Determine the [X, Y] coordinate at the center of the cell enclosing the given text.  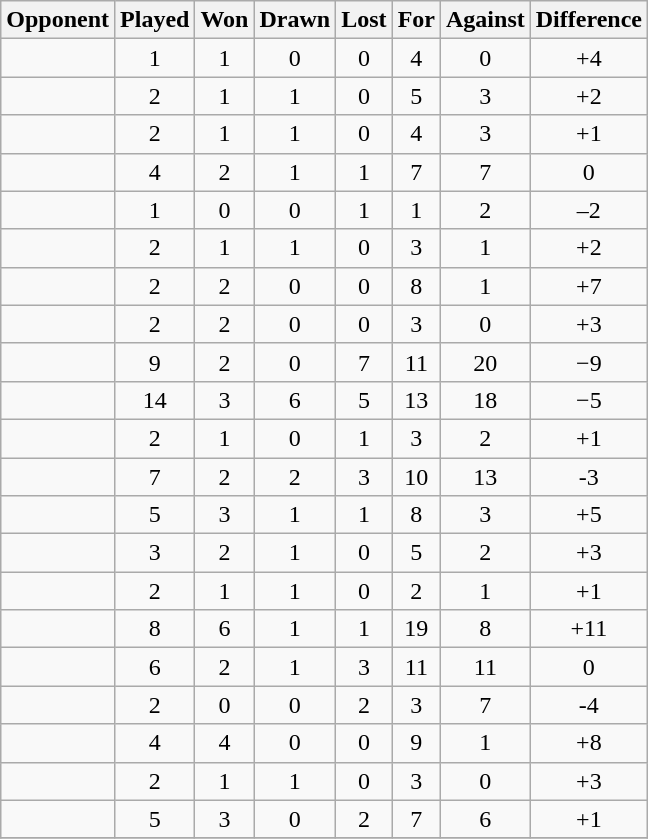
10 [416, 477]
Difference [588, 20]
-4 [588, 705]
+11 [588, 629]
+8 [588, 743]
+5 [588, 515]
14 [155, 400]
−9 [588, 362]
Won [224, 20]
–2 [588, 210]
20 [486, 362]
Lost [364, 20]
18 [486, 400]
For [416, 20]
-3 [588, 477]
−5 [588, 400]
Played [155, 20]
+4 [588, 58]
19 [416, 629]
Drawn [295, 20]
+7 [588, 286]
Against [486, 20]
Opponent [58, 20]
